Return [X, Y] of the center of cell containing provided text 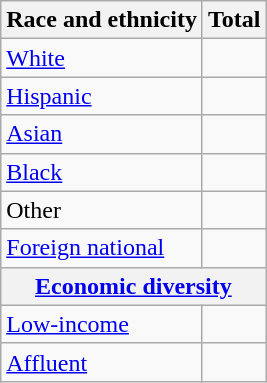
Asian [102, 134]
Race and ethnicity [102, 20]
Other [102, 210]
Economic diversity [134, 286]
Black [102, 172]
Low-income [102, 324]
White [102, 58]
Foreign national [102, 248]
Total [234, 20]
Affluent [102, 362]
Hispanic [102, 96]
